Extract the [x, y] coordinate from the center of the cell holding the provided text.  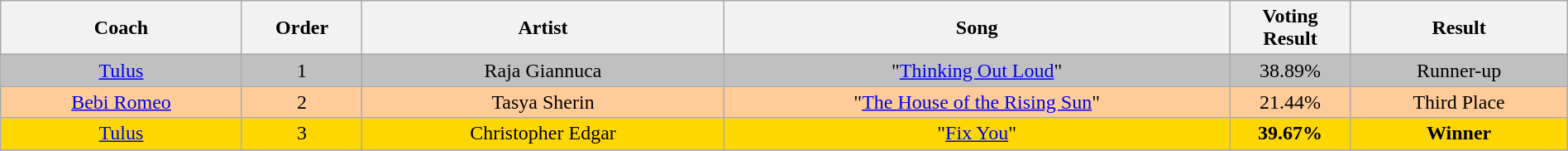
Runner-up [1459, 71]
"The House of the Rising Sun" [977, 102]
Bebi Romeo [121, 102]
Order [302, 28]
Voting Result [1290, 28]
38.89% [1290, 71]
Result [1459, 28]
39.67% [1290, 134]
Artist [543, 28]
3 [302, 134]
21.44% [1290, 102]
Tasya Sherin [543, 102]
2 [302, 102]
Song [977, 28]
Christopher Edgar [543, 134]
Winner [1459, 134]
Third Place [1459, 102]
Coach [121, 28]
Raja Giannuca [543, 71]
1 [302, 71]
"Fix You" [977, 134]
"Thinking Out Loud" [977, 71]
